Scan for the cell matching the given text and deliver its (X, Y) coordinate at center. 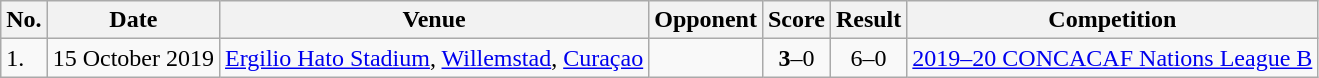
Venue (434, 20)
3–0 (796, 58)
Date (133, 20)
2019–20 CONCACAF Nations League B (1112, 58)
6–0 (868, 58)
Competition (1112, 20)
Opponent (706, 20)
1. (24, 58)
Ergilio Hato Stadium, Willemstad, Curaçao (434, 58)
15 October 2019 (133, 58)
No. (24, 20)
Score (796, 20)
Result (868, 20)
